Extract the [x, y] coordinate from the center of the cell holding the provided text.  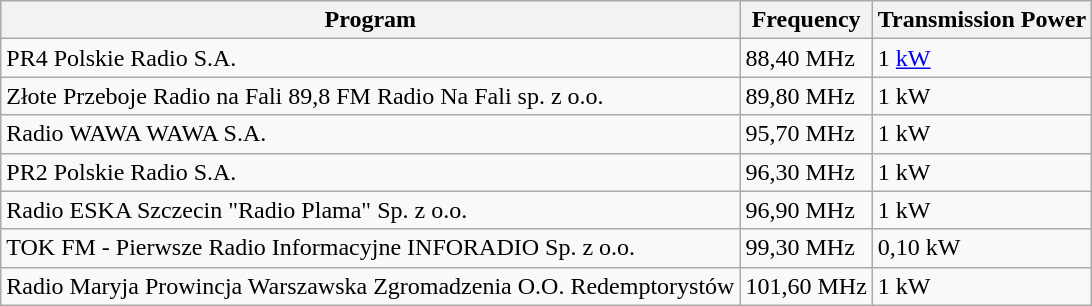
95,70 MHz [806, 134]
Transmission Power [982, 20]
96,30 MHz [806, 172]
TOK FM - Pierwsze Radio Informacyjne INFORADIO Sp. z o.o. [370, 248]
Program [370, 20]
0,10 kW [982, 248]
96,90 MHz [806, 210]
PR2 Polskie Radio S.A. [370, 172]
88,40 MHz [806, 58]
Radio WAWA WAWA S.A. [370, 134]
Złote Przeboje Radio na Fali 89,8 FM Radio Na Fali sp. z o.o. [370, 96]
PR4 Polskie Radio S.A. [370, 58]
89,80 MHz [806, 96]
99,30 MHz [806, 248]
Radio ESKA Szczecin "Radio Plama" Sp. z o.o. [370, 210]
101,60 MHz [806, 286]
Radio Maryja Prowincja Warszawska Zgromadzenia O.O. Redemptorystów [370, 286]
Frequency [806, 20]
